Detect which cell encompasses the target text, then output its [x, y] center coordinate. 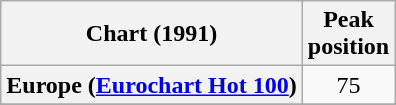
Europe (Eurochart Hot 100) [152, 85]
Peakposition [348, 34]
75 [348, 85]
Chart (1991) [152, 34]
